Output the [X, Y] coordinate of the center of the cell containing the given text.  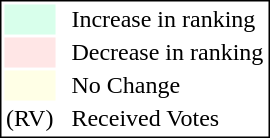
Decrease in ranking [168, 53]
Increase in ranking [168, 19]
(RV) [29, 119]
No Change [168, 85]
Received Votes [168, 119]
